Provide the (X, Y) coordinate of the cell's center where the given text is located.  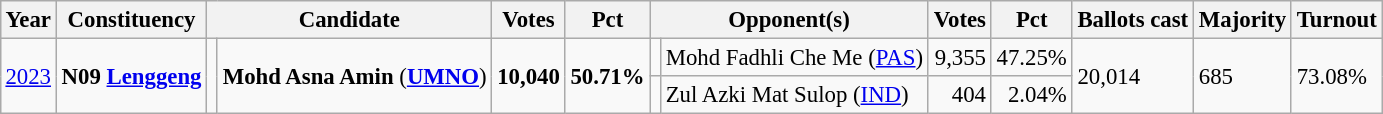
Constituency (131, 20)
404 (960, 95)
Majority (1242, 20)
73.08% (1336, 76)
10,040 (528, 76)
20,014 (1132, 76)
Year (28, 20)
2023 (28, 76)
Mohd Fadhli Che Me (PAS) (794, 57)
Opponent(s) (790, 20)
47.25% (1032, 57)
Zul Azki Mat Sulop (IND) (794, 95)
N09 Lenggeng (131, 76)
2.04% (1032, 95)
Turnout (1336, 20)
Candidate (350, 20)
Ballots cast (1132, 20)
50.71% (608, 76)
685 (1242, 76)
9,355 (960, 57)
Mohd Asna Amin (UMNO) (354, 76)
